Scan for the cell matching the given text and deliver its [x, y] coordinate at center. 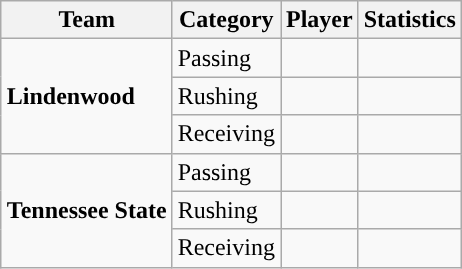
Category [226, 20]
Tennessee State [86, 210]
Team [86, 20]
Player [319, 20]
Statistics [410, 20]
Lindenwood [86, 96]
